Provide the (x, y) coordinate of the cell's center where the given text is located.  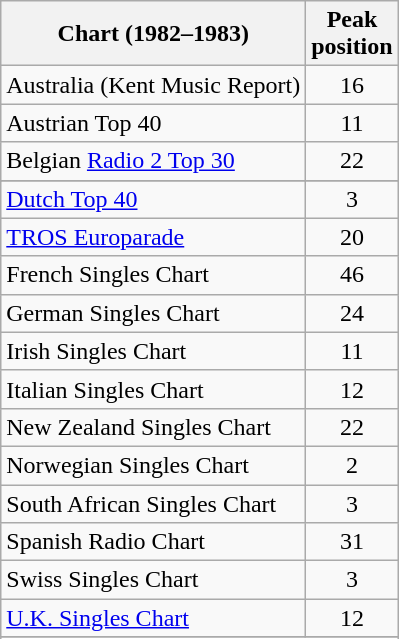
TROS Europarade (154, 237)
31 (352, 542)
Dutch Top 40 (154, 199)
Irish Singles Chart (154, 351)
South African Singles Chart (154, 503)
Australia (Kent Music Report) (154, 85)
Peakposition (352, 34)
Chart (1982–1983) (154, 34)
Belgian Radio 2 Top 30 (154, 161)
Norwegian Singles Chart (154, 465)
Italian Singles Chart (154, 389)
German Singles Chart (154, 313)
24 (352, 313)
2 (352, 465)
16 (352, 85)
46 (352, 275)
U.K. Singles Chart (154, 618)
Swiss Singles Chart (154, 580)
Spanish Radio Chart (154, 542)
French Singles Chart (154, 275)
Austrian Top 40 (154, 123)
20 (352, 237)
New Zealand Singles Chart (154, 427)
